Capture the cell that displays the provided text and extract its (x, y) central coordinate. 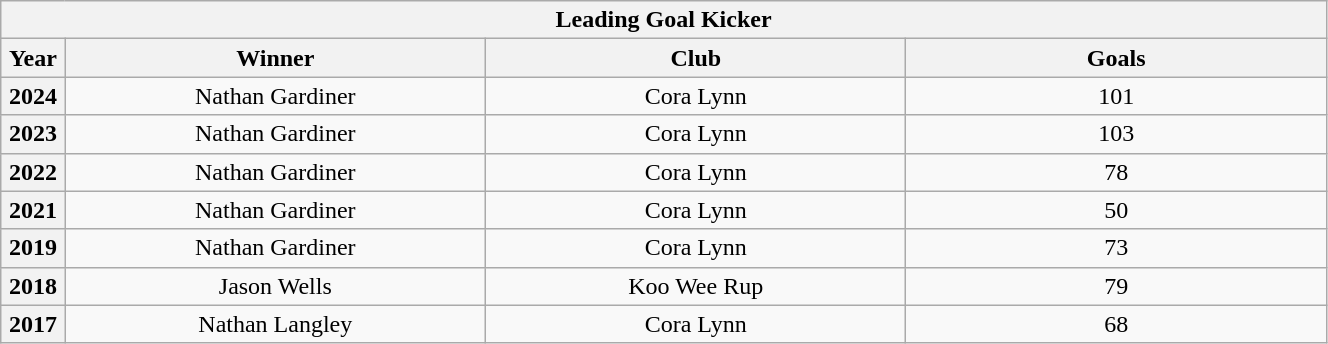
Leading Goal Kicker (664, 20)
Koo Wee Rup (696, 286)
Goals (1116, 58)
Winner (275, 58)
Nathan Langley (275, 324)
50 (1116, 210)
2021 (33, 210)
Jason Wells (275, 286)
73 (1116, 248)
2018 (33, 286)
101 (1116, 96)
103 (1116, 134)
78 (1116, 172)
Club (696, 58)
Year (33, 58)
68 (1116, 324)
79 (1116, 286)
2023 (33, 134)
2019 (33, 248)
2024 (33, 96)
2017 (33, 324)
2022 (33, 172)
